Determine the (x, y) coordinate at the center of the cell enclosing the given text.  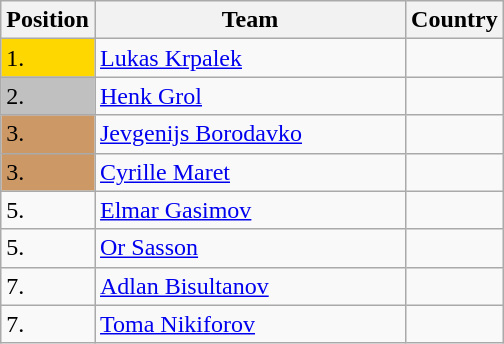
Position (48, 20)
1. (48, 58)
Cyrille Maret (250, 172)
Team (250, 20)
2. (48, 96)
Or Sasson (250, 248)
Adlan Bisultanov (250, 286)
Jevgenijs Borodavko (250, 134)
Lukas Krpalek (250, 58)
Toma Nikiforov (250, 324)
Country (455, 20)
Elmar Gasimov (250, 210)
Henk Grol (250, 96)
